Determine the (X, Y) coordinate at the center of the cell enclosing the given text.  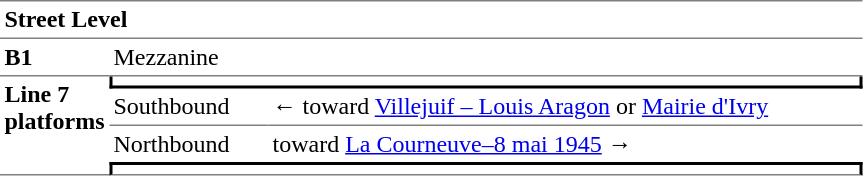
Street Level (431, 20)
Northbound (188, 144)
Southbound (188, 107)
Mezzanine (486, 58)
Line 7 platforms (54, 126)
toward La Courneuve–8 mai 1945 → (565, 144)
B1 (54, 58)
← toward Villejuif – Louis Aragon or Mairie d'Ivry (565, 107)
